From the cell containing the given text, extract its center point as (X, Y) coordinate. 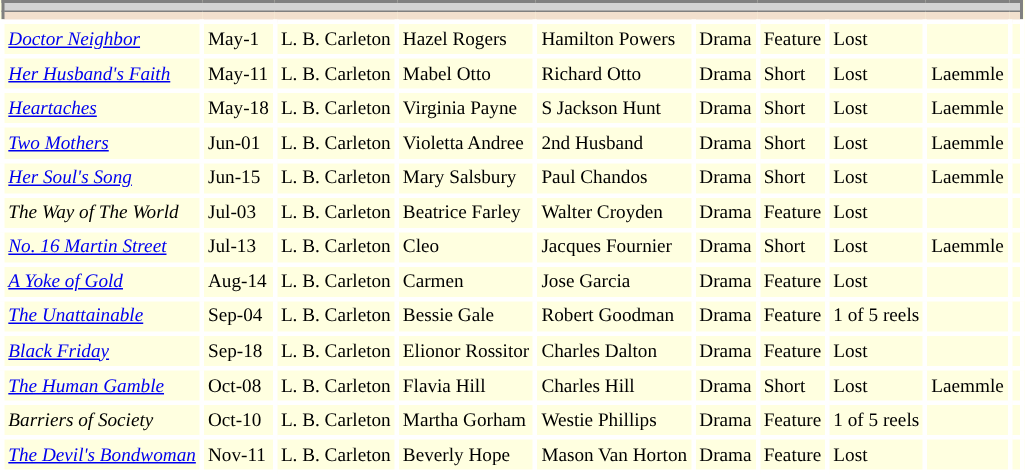
Hamilton Powers (614, 40)
Virginia Payne (466, 108)
Martha Gorham (466, 420)
Doctor Neighbor (102, 40)
Jose Garcia (614, 282)
The Human Gamble (102, 386)
Heartaches (102, 108)
2nd Husband (614, 144)
Beatrice Farley (466, 212)
Mason Van Horton (614, 456)
Oct-08 (238, 386)
Richard Otto (614, 74)
Jun-01 (238, 144)
Beverly Hope (466, 456)
Bessie Gale (466, 316)
Mary Salsbury (466, 178)
Violetta Andree (466, 144)
A Yoke of Gold (102, 282)
Paul Chandos (614, 178)
S Jackson Hunt (614, 108)
Mabel Otto (466, 74)
May-1 (238, 40)
Westie Phillips (614, 420)
May-11 (238, 74)
Sep-04 (238, 316)
The Unattainable (102, 316)
Two Mothers (102, 144)
Black Friday (102, 352)
Jul-13 (238, 248)
Jacques Fournier (614, 248)
Jul-03 (238, 212)
The Way of The World (102, 212)
Sep-18 (238, 352)
Oct-10 (238, 420)
Her Soul's Song (102, 178)
The Devil's Bondwoman (102, 456)
Elionor Rossitor (466, 352)
Jun-15 (238, 178)
May-18 (238, 108)
Aug-14 (238, 282)
Flavia Hill (466, 386)
Barriers of Society (102, 420)
Robert Goodman (614, 316)
Carmen (466, 282)
Cleo (466, 248)
No. 16 Martin Street (102, 248)
Nov-11 (238, 456)
Hazel Rogers (466, 40)
Walter Croyden (614, 212)
Charles Hill (614, 386)
Her Husband's Faith (102, 74)
Charles Dalton (614, 352)
